Capture the cell that displays the provided text and extract its (x, y) central coordinate. 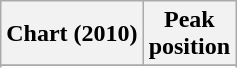
Chart (2010) (72, 34)
Peakposition (189, 34)
